From the cell containing the given text, extract its center point as [x, y] coordinate. 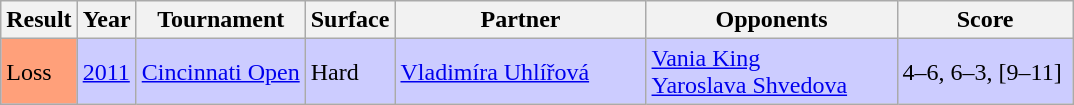
Surface [350, 20]
Vladimíra Uhlířová [520, 72]
Partner [520, 20]
Cincinnati Open [220, 72]
Hard [350, 72]
Opponents [772, 20]
Score [985, 20]
Loss [39, 72]
4–6, 6–3, [9–11] [985, 72]
Vania King Yaroslava Shvedova [772, 72]
2011 [106, 72]
Tournament [220, 20]
Result [39, 20]
Year [106, 20]
